Search for the cell housing the specified text and yield its [X, Y] center coordinate. 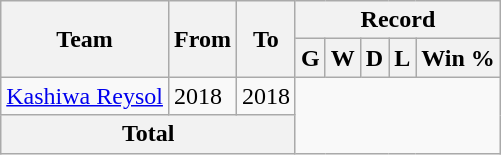
From [202, 39]
Total [148, 134]
D [374, 58]
Team [85, 39]
L [402, 58]
To [266, 39]
W [342, 58]
Record [398, 20]
G [310, 58]
Kashiwa Reysol [85, 96]
Win % [458, 58]
